Return (x, y) of the center of cell containing provided text 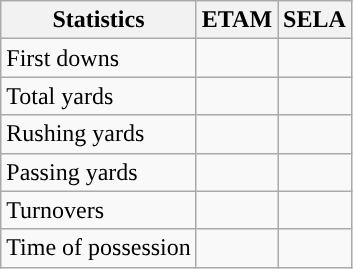
ETAM (236, 20)
First downs (99, 58)
SELA (315, 20)
Time of possession (99, 248)
Passing yards (99, 172)
Total yards (99, 96)
Turnovers (99, 210)
Statistics (99, 20)
Rushing yards (99, 134)
